Provide the (x, y) coordinate of the cell's center where the given text is located.  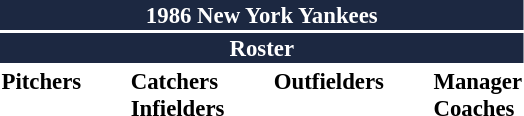
1986 New York Yankees (262, 15)
Roster (262, 48)
